Find where the given text appears and provide that cell's center as [X, Y] coordinate. 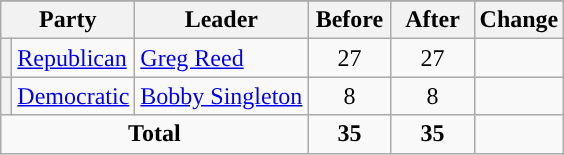
Party [68, 20]
Change [519, 20]
Greg Reed [222, 58]
Leader [222, 20]
Total [154, 134]
Before [350, 20]
Republican [74, 58]
After [432, 20]
Democratic [74, 96]
Bobby Singleton [222, 96]
